Search for the cell housing the specified text and yield its [X, Y] center coordinate. 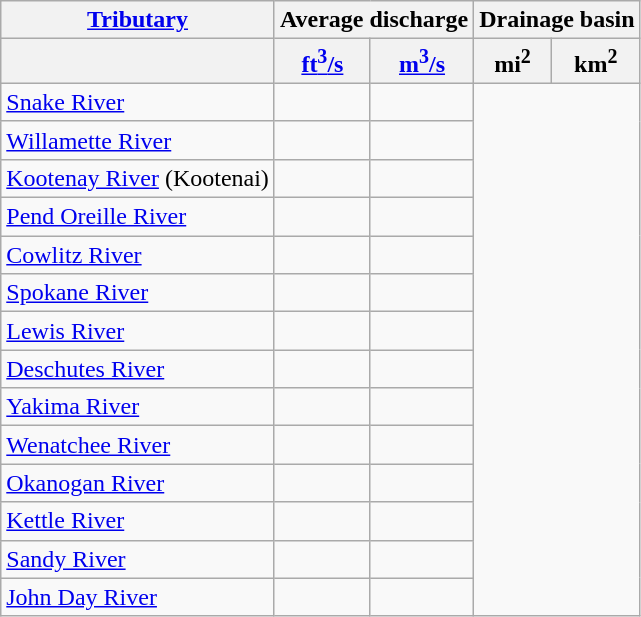
Kootenay River (Kootenai) [138, 178]
mi2 [513, 62]
Lewis River [138, 331]
Kettle River [138, 521]
John Day River [138, 597]
Okanogan River [138, 483]
Pend Oreille River [138, 217]
Deschutes River [138, 369]
Sandy River [138, 559]
m3/s [422, 62]
km2 [596, 62]
Snake River [138, 102]
Cowlitz River [138, 255]
Willamette River [138, 140]
Wenatchee River [138, 445]
Spokane River [138, 293]
Average discharge [374, 20]
ft3/s [322, 62]
Tributary [138, 20]
Yakima River [138, 407]
Drainage basin [557, 20]
